Extract the [X, Y] coordinate from the center of the cell holding the provided text.  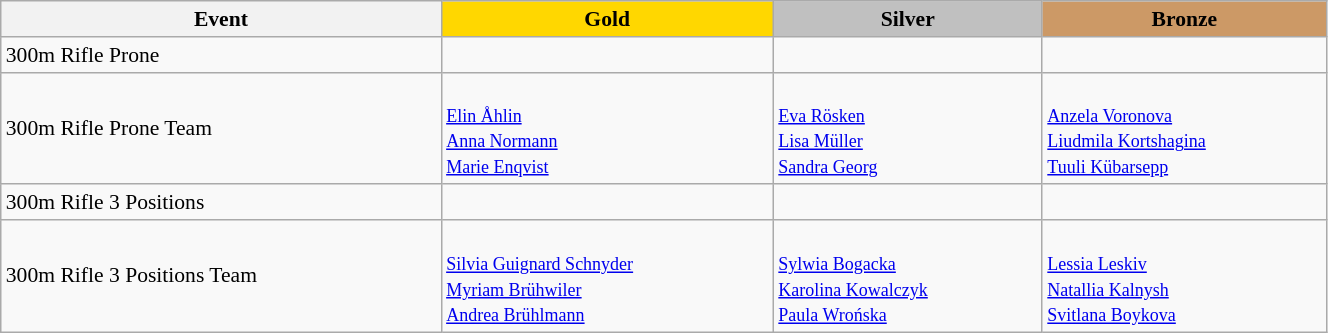
Silvia Guignard SchnyderMyriam BrühwilerAndrea Brühlmann [607, 276]
Eva RöskenLisa MüllerSandra Georg [908, 128]
300m Rifle 3 Positions Team [221, 276]
Event [221, 19]
Sylwia BogackaKarolina KowalczykPaula Wrońska [908, 276]
Gold [607, 19]
Anzela VoronovaLiudmila KortshaginaTuuli Kübarsepp [1184, 128]
Lessia LeskivNatallia KalnyshSvitlana Boykova [1184, 276]
300m Rifle 3 Positions [221, 203]
300m Rifle Prone [221, 55]
300m Rifle Prone Team [221, 128]
Bronze [1184, 19]
Elin ÅhlinAnna NormannMarie Enqvist [607, 128]
Silver [908, 19]
